From the cell containing the given text, extract its center point as (x, y) coordinate. 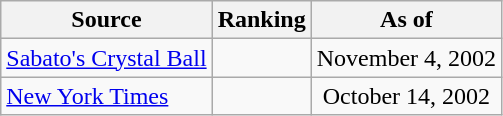
Sabato's Crystal Ball (106, 58)
November 4, 2002 (406, 58)
Source (106, 20)
Ranking (262, 20)
As of (406, 20)
October 14, 2002 (406, 96)
New York Times (106, 96)
